Determine the [x, y] coordinate at the center of the cell enclosing the given text.  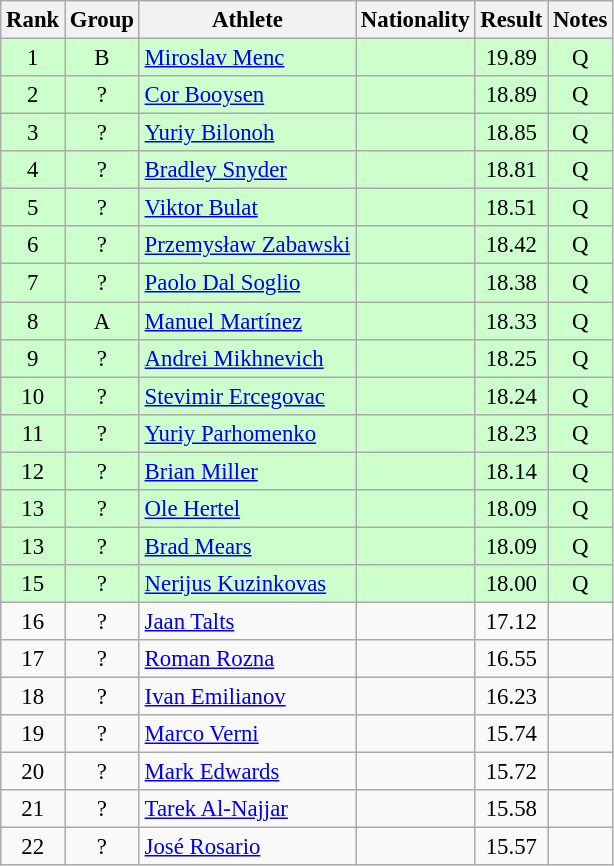
15 [33, 584]
Marco Verni [247, 734]
Andrei Mikhnevich [247, 358]
Bradley Snyder [247, 170]
12 [33, 471]
Rank [33, 20]
11 [33, 433]
3 [33, 133]
18.14 [512, 471]
6 [33, 245]
Group [102, 20]
15.58 [512, 809]
16.55 [512, 659]
18.85 [512, 133]
Roman Rozna [247, 659]
2 [33, 95]
Brad Mears [247, 546]
21 [33, 809]
22 [33, 847]
15.57 [512, 847]
Przemysław Zabawski [247, 245]
Yuriy Parhomenko [247, 433]
9 [33, 358]
16.23 [512, 697]
Mark Edwards [247, 772]
Nationality [416, 20]
Ole Hertel [247, 509]
18.38 [512, 283]
10 [33, 396]
A [102, 321]
Viktor Bulat [247, 208]
18.89 [512, 95]
Yuriy Bilonoh [247, 133]
18 [33, 697]
16 [33, 621]
Paolo Dal Soglio [247, 283]
18.24 [512, 396]
B [102, 58]
18.42 [512, 245]
15.72 [512, 772]
Miroslav Menc [247, 58]
Tarek Al-Najjar [247, 809]
17.12 [512, 621]
Notes [580, 20]
Stevimir Ercegovac [247, 396]
18.00 [512, 584]
4 [33, 170]
17 [33, 659]
7 [33, 283]
18.23 [512, 433]
José Rosario [247, 847]
Athlete [247, 20]
Manuel Martínez [247, 321]
18.33 [512, 321]
19.89 [512, 58]
Ivan Emilianov [247, 697]
Jaan Talts [247, 621]
Brian Miller [247, 471]
18.25 [512, 358]
15.74 [512, 734]
Result [512, 20]
Cor Booysen [247, 95]
18.81 [512, 170]
Nerijus Kuzinkovas [247, 584]
8 [33, 321]
1 [33, 58]
20 [33, 772]
18.51 [512, 208]
19 [33, 734]
5 [33, 208]
